Identify which cell holds the provided text, then report its [X, Y] central coordinate. 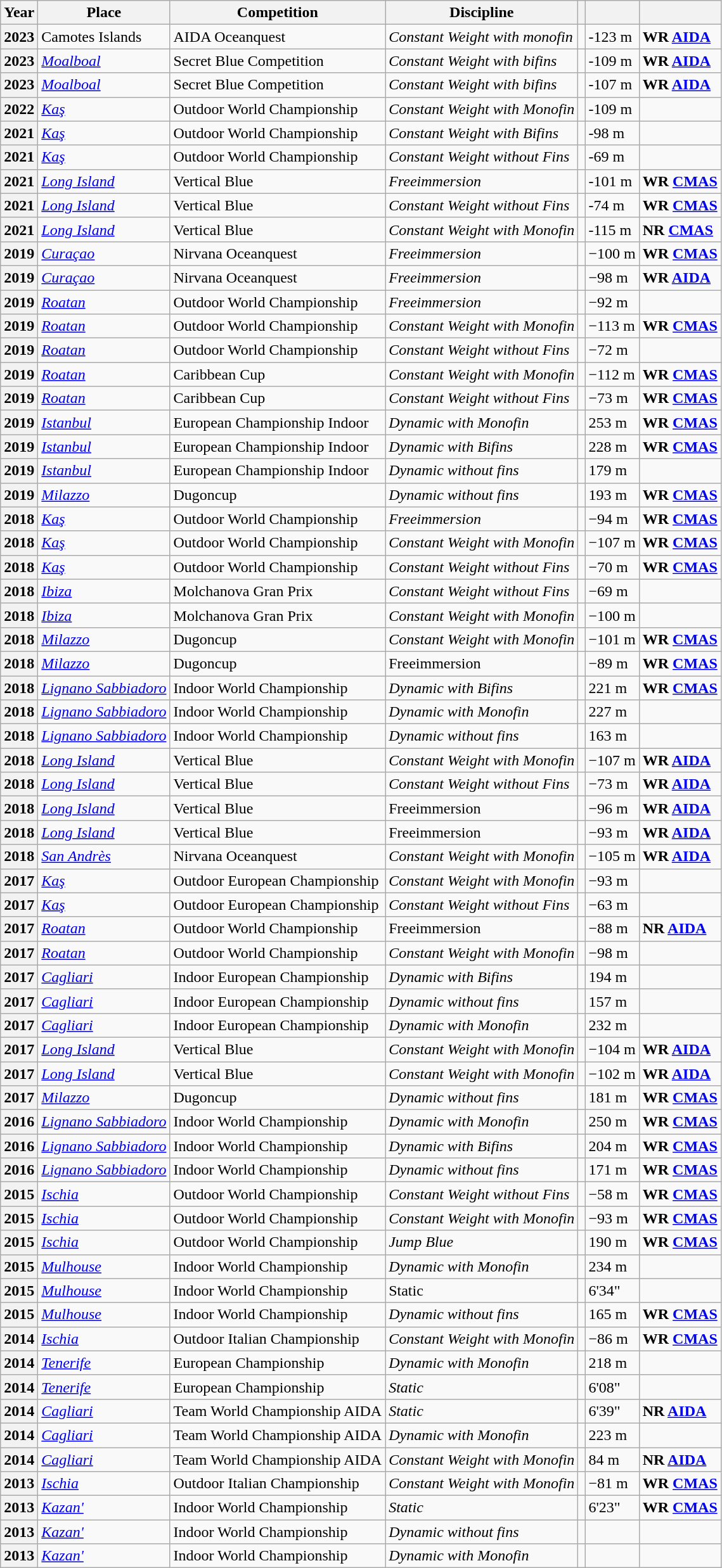
−63 m [612, 905]
Year [19, 13]
−104 m [612, 1049]
−89 m [612, 663]
−105 m [612, 857]
−102 m [612, 1074]
−96 m [612, 808]
171 m [612, 1170]
NR CMAS [680, 229]
Jump Blue [482, 1242]
Constant Weight with monofin [482, 37]
−113 m [612, 326]
84 m [612, 1459]
−112 m [612, 374]
163 m [612, 736]
Constant Weight with Bifins [482, 133]
−86 m [612, 1339]
6'08" [612, 1387]
193 m [612, 495]
227 m [612, 712]
221 m [612, 687]
San Andrès [104, 857]
194 m [612, 977]
−94 m [612, 519]
6'39" [612, 1411]
Camotes Islands [104, 37]
-107 m [612, 85]
-115 m [612, 229]
-101 m [612, 181]
253 m [612, 423]
Competition [278, 13]
179 m [612, 471]
-98 m [612, 133]
−58 m [612, 1194]
165 m [612, 1315]
6'34" [612, 1291]
Place [104, 13]
-69 m [612, 157]
−69 m [612, 591]
−70 m [612, 567]
-74 m [612, 205]
218 m [612, 1363]
6'23" [612, 1508]
190 m [612, 1242]
223 m [612, 1435]
181 m [612, 1098]
−72 m [612, 350]
232 m [612, 1025]
234 m [612, 1266]
AIDA Oceanquest [278, 37]
−101 m [612, 639]
−88 m [612, 929]
157 m [612, 1001]
204 m [612, 1146]
228 m [612, 447]
Discipline [482, 13]
−81 m [612, 1484]
-123 m [612, 37]
2022 [19, 109]
−92 m [612, 302]
250 m [612, 1122]
